Determine the (x, y) coordinate at the center of the cell enclosing the given text.  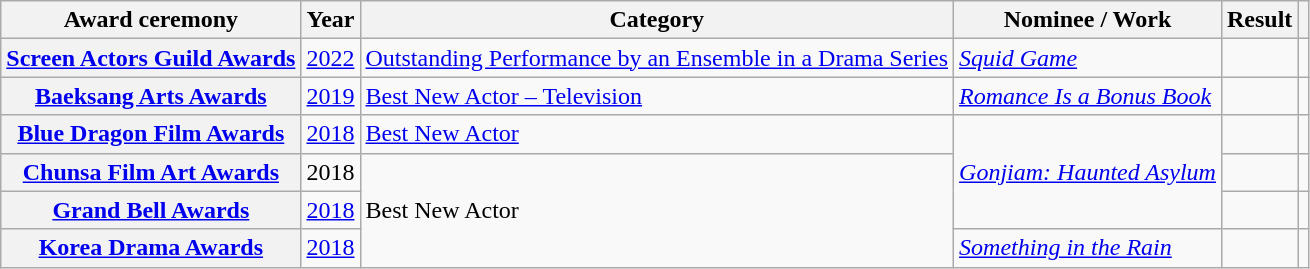
Squid Game (1088, 58)
Award ceremony (151, 20)
Result (1259, 20)
Grand Bell Awards (151, 210)
Gonjiam: Haunted Asylum (1088, 172)
Korea Drama Awards (151, 248)
Baeksang Arts Awards (151, 96)
2022 (330, 58)
Blue Dragon Film Awards (151, 134)
Category (657, 20)
Screen Actors Guild Awards (151, 58)
Outstanding Performance by an Ensemble in a Drama Series (657, 58)
Romance Is a Bonus Book (1088, 96)
2019 (330, 96)
Nominee / Work (1088, 20)
Something in the Rain (1088, 248)
Best New Actor – Television (657, 96)
Year (330, 20)
Chunsa Film Art Awards (151, 172)
